Locate the cell with the specified text and output its (X, Y) center coordinate. 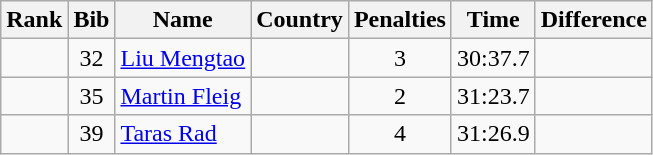
35 (92, 96)
Martin Fleig (183, 96)
Rank (34, 20)
Taras Rad (183, 134)
30:37.7 (493, 58)
39 (92, 134)
Liu Mengtao (183, 58)
Penalties (400, 20)
31:26.9 (493, 134)
31:23.7 (493, 96)
Country (300, 20)
4 (400, 134)
Bib (92, 20)
2 (400, 96)
32 (92, 58)
Difference (594, 20)
Name (183, 20)
Time (493, 20)
3 (400, 58)
